Provide the [x, y] coordinate of the cell's center where the given text is located.  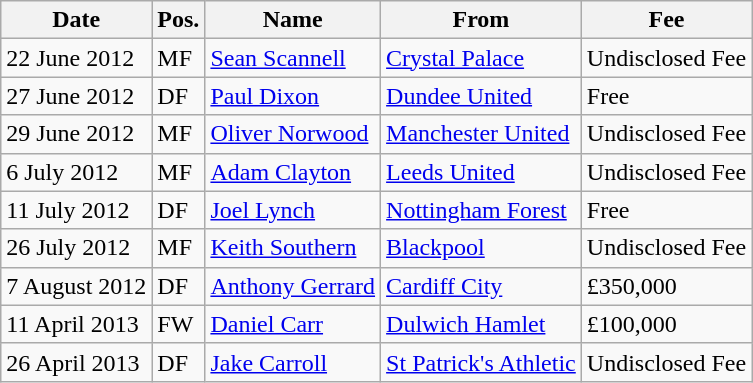
11 July 2012 [76, 210]
Fee [666, 20]
Sean Scannell [293, 58]
Cardiff City [482, 286]
Keith Southern [293, 248]
£350,000 [666, 286]
Oliver Norwood [293, 134]
Nottingham Forest [482, 210]
Crystal Palace [482, 58]
27 June 2012 [76, 96]
29 June 2012 [76, 134]
St Patrick's Athletic [482, 362]
22 June 2012 [76, 58]
11 April 2013 [76, 324]
Anthony Gerrard [293, 286]
Leeds United [482, 172]
6 July 2012 [76, 172]
Paul Dixon [293, 96]
Dulwich Hamlet [482, 324]
Blackpool [482, 248]
26 April 2013 [76, 362]
7 August 2012 [76, 286]
From [482, 20]
Dundee United [482, 96]
FW [178, 324]
26 July 2012 [76, 248]
Manchester United [482, 134]
Name [293, 20]
Pos. [178, 20]
£100,000 [666, 324]
Joel Lynch [293, 210]
Adam Clayton [293, 172]
Jake Carroll [293, 362]
Date [76, 20]
Daniel Carr [293, 324]
